Find where the given text appears and provide that cell's center as [x, y] coordinate. 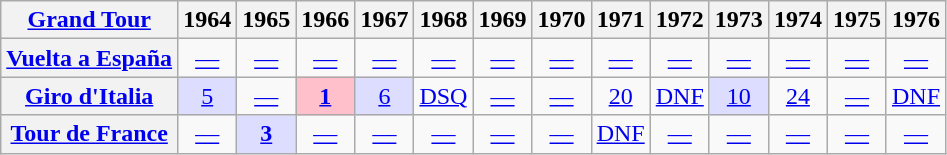
1965 [266, 20]
1967 [384, 20]
1974 [798, 20]
Vuelta a España [90, 58]
1975 [856, 20]
Giro d'Italia [90, 96]
1964 [208, 20]
1966 [326, 20]
1971 [620, 20]
20 [620, 96]
5 [208, 96]
1976 [916, 20]
1972 [680, 20]
1969 [502, 20]
DSQ [444, 96]
Tour de France [90, 134]
1970 [562, 20]
Grand Tour [90, 20]
24 [798, 96]
1968 [444, 20]
3 [266, 134]
1973 [738, 20]
10 [738, 96]
1 [326, 96]
6 [384, 96]
